Pinpoint the cell where the given text exists, returning its (x, y) midpoint coordinate. 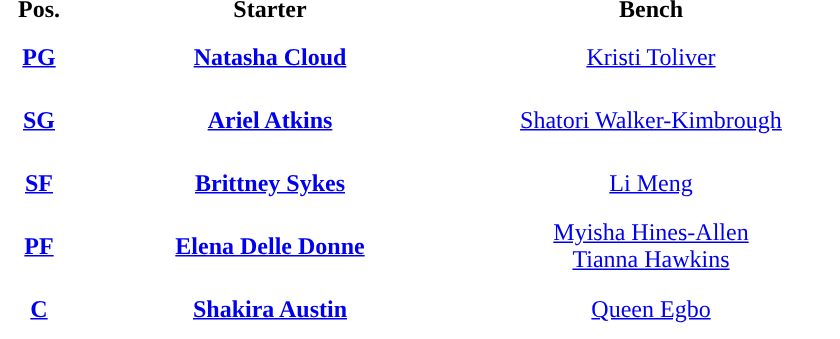
Elena Delle Donne (270, 246)
SF (39, 183)
PF (39, 246)
C (39, 309)
PG (39, 57)
Kristi Toliver (651, 57)
Queen Egbo (651, 309)
Li Meng (651, 183)
SG (39, 120)
Shatori Walker-Kimbrough (651, 120)
Natasha Cloud (270, 57)
Ariel Atkins (270, 120)
Brittney Sykes (270, 183)
Shakira Austin (270, 309)
Myisha Hines-AllenTianna Hawkins (651, 246)
